Locate the cell with the specified text and output its [x, y] center coordinate. 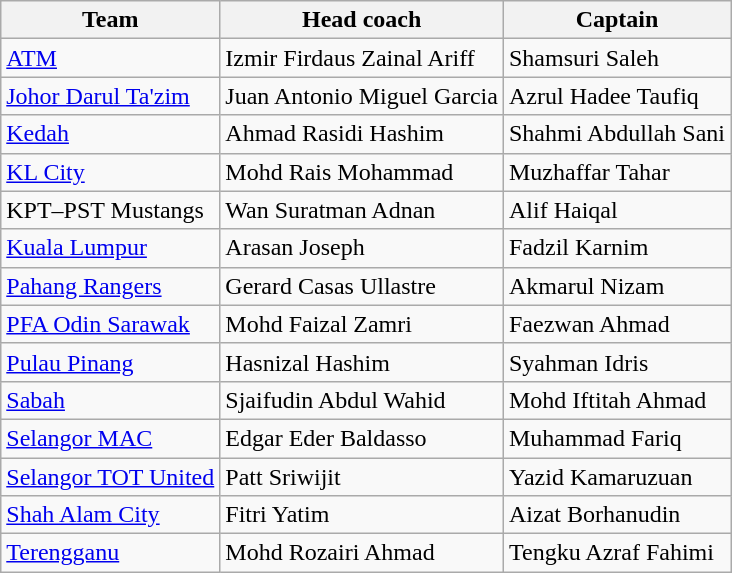
Azrul Hadee Taufiq [616, 96]
Faezwan Ahmad [616, 324]
Tengku Azraf Fahimi [616, 553]
PFA Odin Sarawak [110, 324]
KL City [110, 172]
Aizat Borhanudin [616, 515]
KPT–PST Mustangs [110, 210]
Head coach [362, 20]
Team [110, 20]
Mohd Faizal Zamri [362, 324]
Mohd Rozairi Ahmad [362, 553]
Patt Sriwijit [362, 477]
Yazid Kamaruzuan [616, 477]
Terengganu [110, 553]
Selangor MAC [110, 438]
Gerard Casas Ullastre [362, 286]
Johor Darul Ta'zim [110, 96]
Wan Suratman Adnan [362, 210]
Izmir Firdaus Zainal Ariff [362, 58]
Sjaifudin Abdul Wahid [362, 400]
Akmarul Nizam [616, 286]
Pulau Pinang [110, 362]
Kuala Lumpur [110, 248]
Fadzil Karnim [616, 248]
Hasnizal Hashim [362, 362]
Ahmad Rasidi Hashim [362, 134]
ATM [110, 58]
Mohd Iftitah Ahmad [616, 400]
Juan Antonio Miguel Garcia [362, 96]
Selangor TOT United [110, 477]
Sabah [110, 400]
Captain [616, 20]
Alif Haiqal [616, 210]
Shamsuri Saleh [616, 58]
Mohd Rais Mohammad [362, 172]
Shah Alam City [110, 515]
Muhammad Fariq [616, 438]
Fitri Yatim [362, 515]
Arasan Joseph [362, 248]
Edgar Eder Baldasso [362, 438]
Pahang Rangers [110, 286]
Shahmi Abdullah Sani [616, 134]
Syahman Idris [616, 362]
Kedah [110, 134]
Muzhaffar Tahar [616, 172]
